For the text-containing cell, return its midpoint in (X, Y) coordinate format. 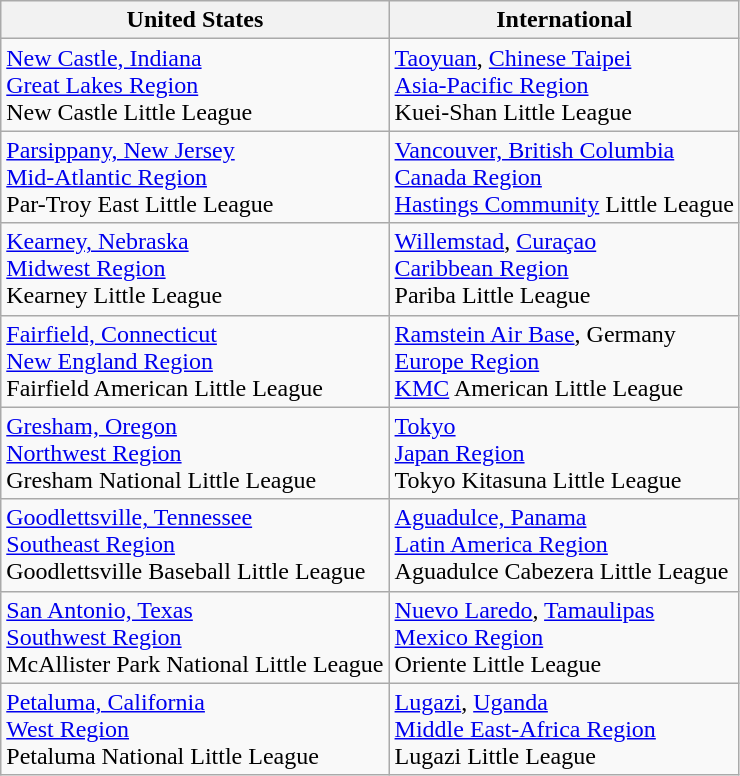
Parsippany, New Jersey Mid-Atlantic Region Par-Troy East Little League (195, 177)
San Antonio, Texas Southwest Region McAllister Park National Little League (195, 637)
Nuevo Laredo, Tamaulipas Mexico Region Oriente Little League (564, 637)
Goodlettsville, Tennessee Southeast Region Goodlettsville Baseball Little League (195, 545)
Gresham, Oregon Northwest Region Gresham National Little League (195, 453)
Kearney, Nebraska Midwest Region Kearney Little League (195, 269)
Petaluma, California West Region Petaluma National Little League (195, 729)
International (564, 20)
Fairfield, Connecticut New England Region Fairfield American Little League (195, 361)
Willemstad, Curaçao Caribbean Region Pariba Little League (564, 269)
Aguadulce, Panama Latin America Region Aguadulce Cabezera Little League (564, 545)
Ramstein Air Base, Germany Europe Region KMC American Little League (564, 361)
New Castle, Indiana Great Lakes Region New Castle Little League (195, 85)
Taoyuan, Chinese Taipei Asia-Pacific Region Kuei-Shan Little League (564, 85)
United States (195, 20)
Vancouver, British Columbia Canada Region Hastings Community Little League (564, 177)
Lugazi, Uganda Middle East-Africa Region Lugazi Little League (564, 729)
Tokyo Japan Region Tokyo Kitasuna Little League (564, 453)
